Output the (X, Y) coordinate of the center of the cell containing the given text.  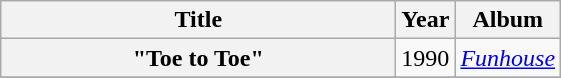
1990 (426, 58)
Title (198, 20)
"Toe to Toe" (198, 58)
Album (508, 20)
Year (426, 20)
Funhouse (508, 58)
